Detect which cell encompasses the target text, then output its [x, y] center coordinate. 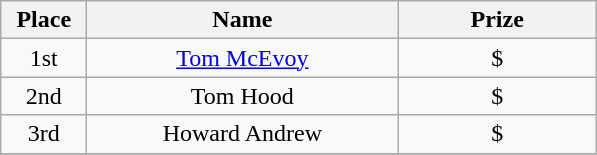
2nd [44, 96]
Prize [498, 20]
Tom McEvoy [242, 58]
3rd [44, 134]
Tom Hood [242, 96]
Name [242, 20]
Howard Andrew [242, 134]
Place [44, 20]
1st [44, 58]
